For the text-containing cell, return its midpoint in (X, Y) coordinate format. 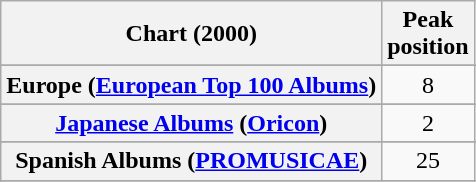
2 (428, 123)
25 (428, 161)
Chart (2000) (192, 34)
Peakposition (428, 34)
Spanish Albums (PROMUSICAE) (192, 161)
8 (428, 85)
Japanese Albums (Oricon) (192, 123)
Europe (European Top 100 Albums) (192, 85)
